Find where the given text appears and provide that cell's center as [X, Y] coordinate. 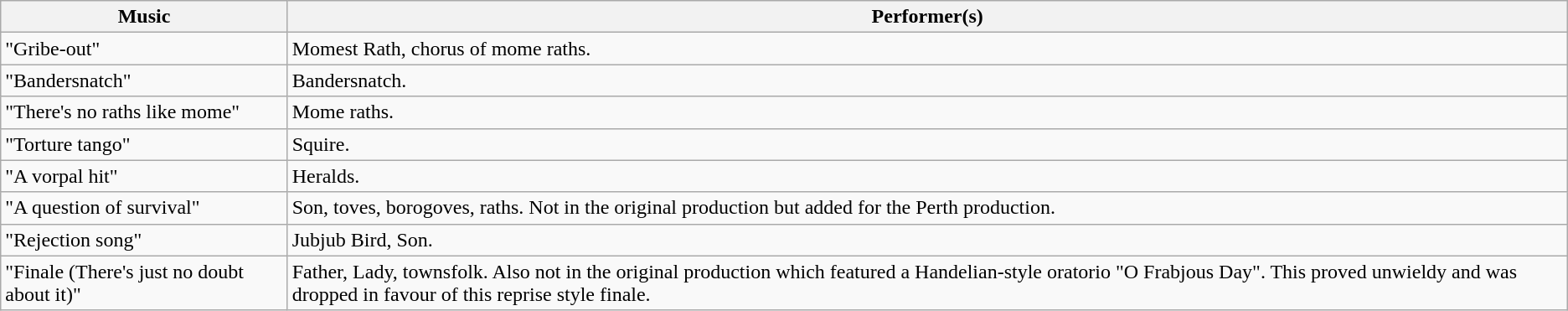
"A vorpal hit" [144, 176]
Mome raths. [927, 112]
Heralds. [927, 176]
"Bandersnatch" [144, 80]
Music [144, 17]
Jubjub Bird, Son. [927, 240]
Performer(s) [927, 17]
Momest Rath, chorus of mome raths. [927, 49]
"Finale (There's just no doubt about it)" [144, 283]
Son, toves, borogoves, raths. Not in the original production but added for the Perth production. [927, 208]
"Rejection song" [144, 240]
Bandersnatch. [927, 80]
Squire. [927, 144]
"Gribe-out" [144, 49]
"A question of survival" [144, 208]
"Torture tango" [144, 144]
"There's no raths like mome" [144, 112]
